For the text-containing cell, return its midpoint in (X, Y) coordinate format. 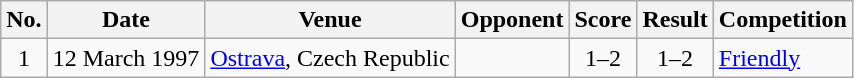
No. (24, 20)
Friendly (782, 58)
Score (603, 20)
Date (126, 20)
Venue (330, 20)
Competition (782, 20)
Opponent (512, 20)
12 March 1997 (126, 58)
1 (24, 58)
Result (675, 20)
Ostrava, Czech Republic (330, 58)
